Identify which cell holds the provided text, then report its [x, y] central coordinate. 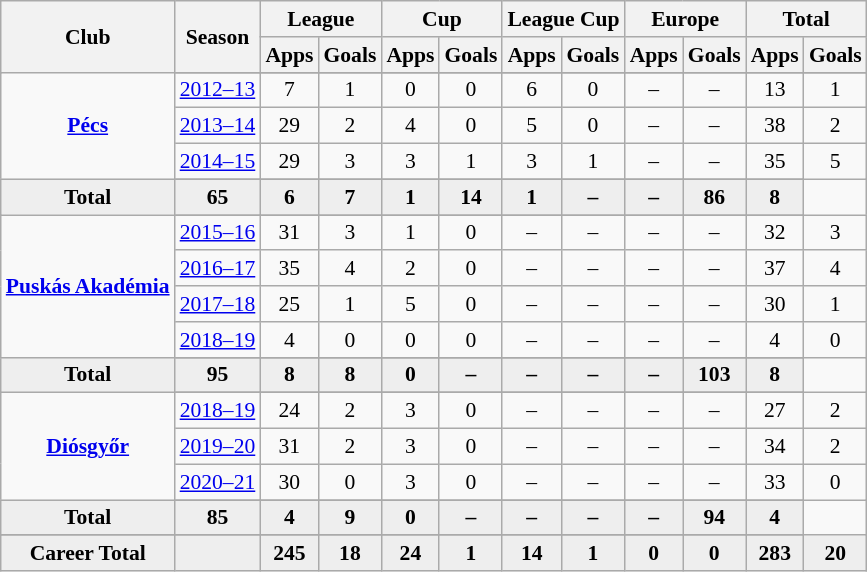
103 [714, 375]
65 [218, 197]
94 [714, 518]
2015–16 [218, 233]
32 [775, 233]
245 [289, 554]
2020–21 [218, 482]
Season [218, 36]
Cup [442, 19]
33 [775, 482]
20 [836, 554]
Club [88, 36]
2019–20 [218, 447]
2017–18 [218, 304]
85 [218, 518]
2014–15 [218, 162]
Pécs [88, 126]
34 [775, 447]
86 [714, 197]
25 [289, 304]
38 [775, 126]
283 [775, 554]
Career Total [88, 554]
League [320, 19]
Diósgyőr [88, 446]
2016–17 [218, 269]
Europe [686, 19]
2013–14 [218, 126]
League Cup [563, 19]
13 [775, 90]
18 [350, 554]
9 [350, 518]
Puskás Akadémia [88, 286]
27 [775, 411]
95 [218, 375]
37 [775, 269]
2012–13 [218, 90]
